Detect which cell encompasses the target text, then output its (x, y) center coordinate. 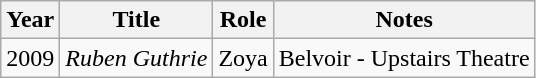
Notes (404, 20)
Title (136, 20)
Belvoir - Upstairs Theatre (404, 58)
Role (243, 20)
Year (30, 20)
Zoya (243, 58)
2009 (30, 58)
Ruben Guthrie (136, 58)
